Capture the cell that displays the provided text and extract its (x, y) central coordinate. 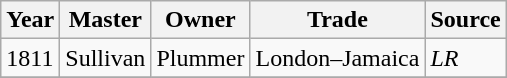
1811 (30, 58)
Sullivan (106, 58)
LR (466, 58)
Source (466, 20)
Year (30, 20)
London–Jamaica (338, 58)
Plummer (200, 58)
Master (106, 20)
Owner (200, 20)
Trade (338, 20)
